Return the [x, y] coordinate for the center point of the cell that contains the specified text.  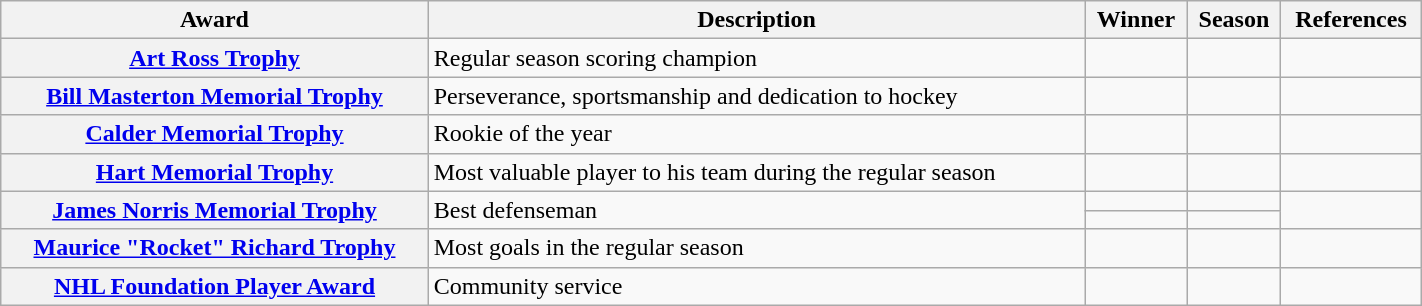
Calder Memorial Trophy [214, 134]
Season [1234, 20]
Most goals in the regular season [756, 248]
Description [756, 20]
Maurice "Rocket" Richard Trophy [214, 248]
Perseverance, sportsmanship and dedication to hockey [756, 96]
References [1351, 20]
Rookie of the year [756, 134]
Best defenseman [756, 210]
Community service [756, 286]
Hart Memorial Trophy [214, 172]
Bill Masterton Memorial Trophy [214, 96]
Art Ross Trophy [214, 58]
James Norris Memorial Trophy [214, 210]
Most valuable player to his team during the regular season [756, 172]
Regular season scoring champion [756, 58]
Winner [1136, 20]
NHL Foundation Player Award [214, 286]
Award [214, 20]
